For the text-containing cell, return its midpoint in (x, y) coordinate format. 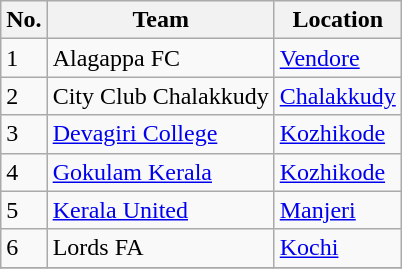
1 (24, 58)
Kochi (338, 248)
City Club Chalakkudy (160, 96)
Chalakkudy (338, 96)
6 (24, 248)
2 (24, 96)
Location (338, 20)
No. (24, 20)
Kerala United (160, 210)
Gokulam Kerala (160, 172)
Lords FA (160, 248)
5 (24, 210)
Team (160, 20)
3 (24, 134)
Devagiri College (160, 134)
Alagappa FC (160, 58)
4 (24, 172)
Vendore (338, 58)
Manjeri (338, 210)
